Pinpoint the cell where the given text exists, returning its (x, y) midpoint coordinate. 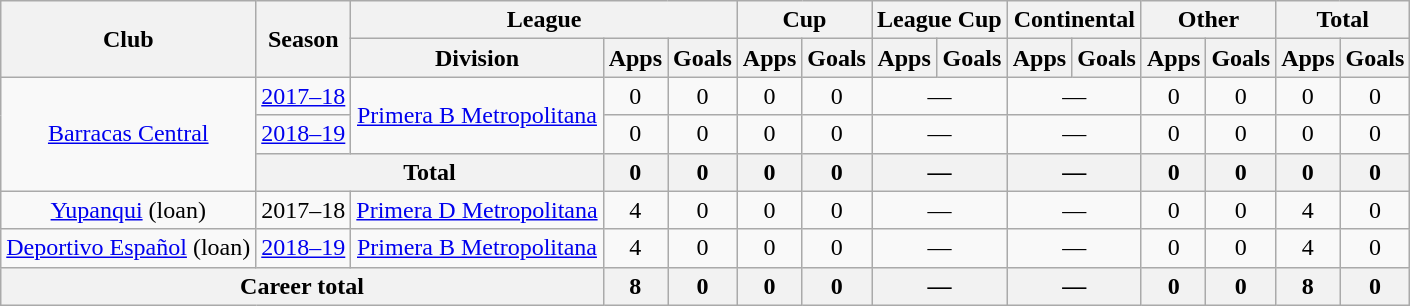
Barracas Central (128, 134)
Deportivo Español (loan) (128, 248)
Season (304, 39)
Yupanqui (loan) (128, 210)
Career total (302, 286)
Other (1208, 20)
League Cup (940, 20)
League (544, 20)
Continental (1074, 20)
Division (477, 58)
Cup (804, 20)
Primera D Metropolitana (477, 210)
Club (128, 39)
